Determine the [x, y] coordinate at the center of the cell enclosing the given text.  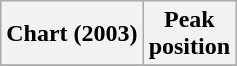
Peak position [189, 34]
Chart (2003) [72, 34]
